Extract the [x, y] coordinate from the center of the cell holding the provided text.  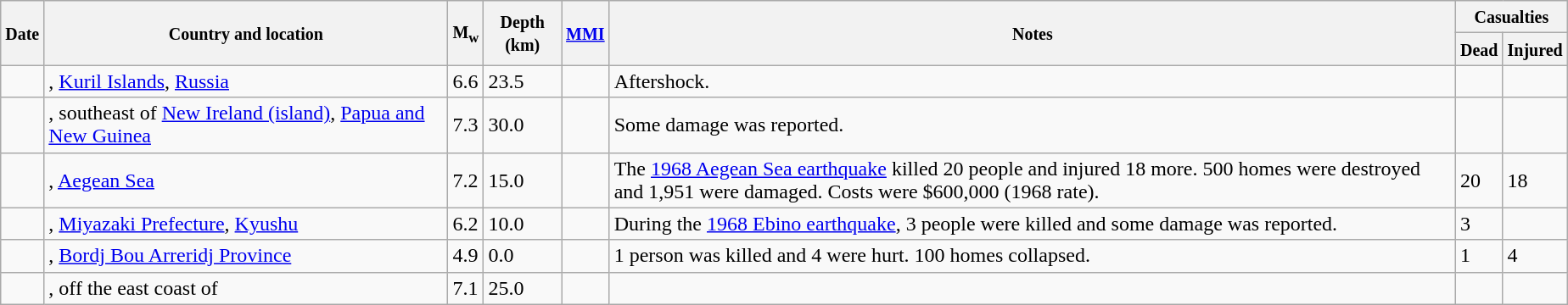
18 [1535, 180]
, Aegean Sea [246, 180]
, Kuril Islands, Russia [246, 81]
Date [22, 33]
During the 1968 Ebino earthquake, 3 people were killed and some damage was reported. [1032, 224]
3 [1479, 224]
Injured [1535, 49]
Notes [1032, 33]
Depth (km) [523, 33]
23.5 [523, 81]
4.9 [466, 256]
, Bordj Bou Arreridj Province [246, 256]
MMI [585, 33]
25.0 [523, 288]
1 person was killed and 4 were hurt. 100 homes collapsed. [1032, 256]
7.1 [466, 288]
, Miyazaki Prefecture, Kyushu [246, 224]
Dead [1479, 49]
Aftershock. [1032, 81]
7.2 [466, 180]
6.6 [466, 81]
, off the east coast of [246, 288]
4 [1535, 256]
10.0 [523, 224]
7.3 [466, 125]
6.2 [466, 224]
Mw [466, 33]
20 [1479, 180]
1 [1479, 256]
15.0 [523, 180]
Some damage was reported. [1032, 125]
, southeast of New Ireland (island), Papua and New Guinea [246, 125]
Casualties [1511, 17]
0.0 [523, 256]
Country and location [246, 33]
30.0 [523, 125]
